Pinpoint the cell where the given text exists, returning its (x, y) midpoint coordinate. 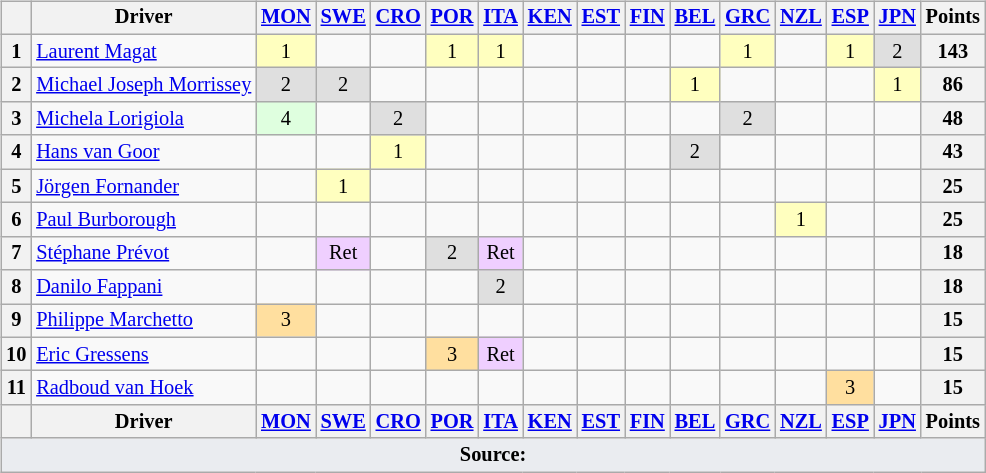
Michela Lorigiola (144, 119)
43 (953, 152)
6 (16, 220)
Stéphane Prévot (144, 253)
Laurent Magat (144, 51)
10 (16, 354)
86 (953, 85)
Philippe Marchetto (144, 321)
Michael Joseph Morrissey (144, 85)
Danilo Fappani (144, 287)
Paul Burborough (144, 220)
5 (16, 186)
143 (953, 51)
Hans van Goor (144, 152)
Eric Gressens (144, 354)
8 (16, 287)
11 (16, 388)
Radboud van Hoek (144, 388)
Source: (493, 455)
9 (16, 321)
Jörgen Fornander (144, 186)
7 (16, 253)
48 (953, 119)
